Scan for the cell matching the given text and deliver its [x, y] coordinate at center. 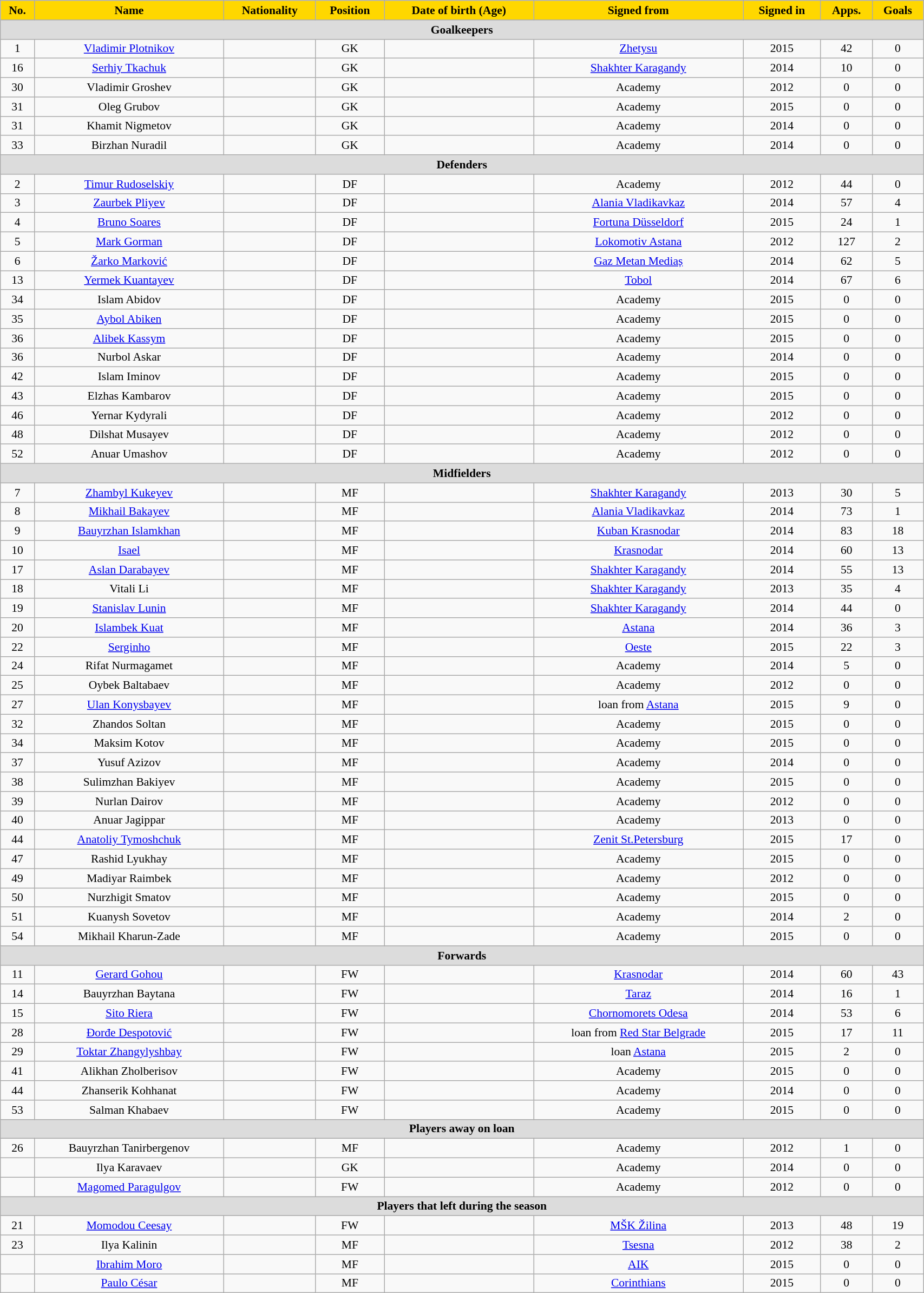
Gaz Metan Mediaș [639, 261]
Lokomotiv Astana [639, 242]
Position [350, 10]
Momodou Ceesay [129, 1226]
Serhiy Tkachuk [129, 68]
15 [17, 1014]
Defenders [462, 165]
Maksim Kotov [129, 743]
Tsesna [639, 1245]
47 [17, 859]
127 [847, 242]
49 [17, 878]
Signed in [782, 10]
Zhandos Soltan [129, 724]
Islam Abidov [129, 300]
46 [17, 415]
Mikhail Kharun-Zade [129, 936]
Paulo César [129, 1283]
Alibek Kassym [129, 338]
14 [17, 994]
7 [17, 493]
Anuar Umashov [129, 454]
Zhambyl Kukeyev [129, 493]
40 [17, 820]
32 [17, 724]
26 [17, 1148]
Goalkeepers [462, 30]
Oleg Grubov [129, 107]
Birzhan Nuradil [129, 146]
loan Astana [639, 1052]
Elzhas Kambarov [129, 396]
39 [17, 801]
Goals [897, 10]
Vladimir Plotnikov [129, 49]
21 [17, 1226]
Salman Khabaev [129, 1110]
54 [17, 936]
29 [17, 1052]
Corinthians [639, 1283]
Forwards [462, 956]
Gerard Gohou [129, 975]
50 [17, 898]
Nurzhigit Smatov [129, 898]
Taraz [639, 994]
Midfielders [462, 473]
loan from Astana [639, 705]
Players that left during the season [462, 1206]
Đorđe Despotović [129, 1033]
Date of birth (Age) [459, 10]
Anatoliy Tymoshchuk [129, 840]
Zaurbek Pliyev [129, 203]
Nurlan Dairov [129, 801]
Islambek Kuat [129, 628]
Zhetysu [639, 49]
Nurbol Askar [129, 357]
Ilya Karavaev [129, 1168]
Zhanserik Kohhanat [129, 1090]
Astana [639, 628]
Toktar Zhangylyshbay [129, 1052]
Yusuf Azizov [129, 763]
Yermek Kuantayev [129, 280]
Rifat Nurmagamet [129, 666]
28 [17, 1033]
57 [847, 203]
Ibrahim Moro [129, 1264]
Dilshat Musayev [129, 435]
Stanislav Lunin [129, 609]
52 [17, 454]
AIK [639, 1264]
Yernar Kydyrali [129, 415]
Mark Gorman [129, 242]
Players away on loan [462, 1129]
Oybek Baltabaev [129, 685]
23 [17, 1245]
8 [17, 512]
Signed from [639, 10]
Anuar Jagippar [129, 820]
Tobol [639, 280]
MŠK Žilina [639, 1226]
Ilya Kalinin [129, 1245]
20 [17, 628]
Isael [129, 551]
Madiyar Raimbek [129, 878]
Fortuna Düsseldorf [639, 223]
Bauyrzhan Islamkhan [129, 531]
Kuban Krasnodar [639, 531]
Name [129, 10]
Magomed Paragulgov [129, 1187]
55 [847, 570]
67 [847, 280]
37 [17, 763]
Bauyrzhan Tanirbergenov [129, 1148]
Alikhan Zholberisov [129, 1072]
41 [17, 1072]
Ulan Konysbayev [129, 705]
Islam Iminov [129, 377]
Sulimzhan Bakiyev [129, 782]
62 [847, 261]
Zenit St.Petersburg [639, 840]
33 [17, 146]
25 [17, 685]
Vitali Li [129, 589]
83 [847, 531]
Timur Rudoselskiy [129, 184]
Vladimir Groshev [129, 88]
Kuanysh Sovetov [129, 917]
Khamit Nigmetov [129, 126]
Mikhail Bakayev [129, 512]
27 [17, 705]
51 [17, 917]
Apps. [847, 10]
Aslan Darabayev [129, 570]
Serginho [129, 647]
Bauyrzhan Baytana [129, 994]
Chornomorets Odesa [639, 1014]
Bruno Soares [129, 223]
No. [17, 10]
Žarko Marković [129, 261]
Sito Riera [129, 1014]
Oeste [639, 647]
loan from Red Star Belgrade [639, 1033]
Nationality [270, 10]
73 [847, 512]
Rashid Lyukhay [129, 859]
Aybol Abiken [129, 319]
